From the cell containing the given text, extract its center point as [x, y] coordinate. 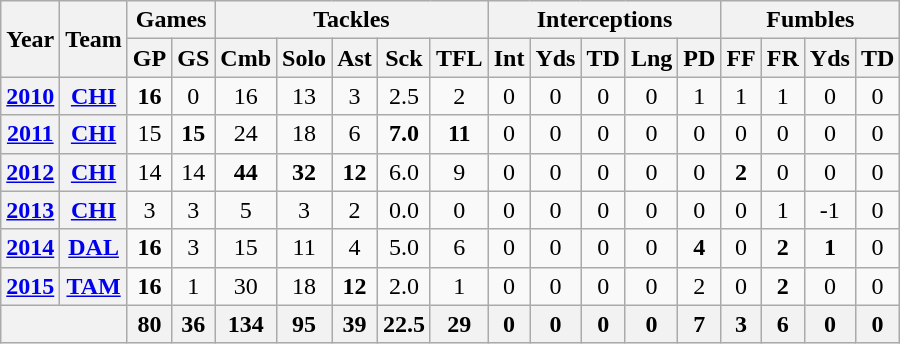
9 [459, 172]
GP [149, 58]
TFL [459, 58]
7 [700, 324]
29 [459, 324]
FR [782, 58]
Team [94, 39]
2.0 [404, 286]
Cmb [246, 58]
13 [304, 96]
6.0 [404, 172]
GS [194, 58]
5 [246, 210]
Ast [355, 58]
7.0 [404, 134]
Year [30, 39]
134 [246, 324]
2012 [30, 172]
Sck [404, 58]
32 [304, 172]
36 [194, 324]
95 [304, 324]
FF [741, 58]
2011 [30, 134]
Tackles [352, 20]
Lng [651, 58]
2015 [30, 286]
Fumbles [810, 20]
PD [700, 58]
TAM [94, 286]
24 [246, 134]
2013 [30, 210]
5.0 [404, 248]
-1 [830, 210]
2014 [30, 248]
44 [246, 172]
Solo [304, 58]
Int [509, 58]
DAL [94, 248]
30 [246, 286]
2010 [30, 96]
0.0 [404, 210]
Games [170, 20]
80 [149, 324]
Interceptions [604, 20]
2.5 [404, 96]
22.5 [404, 324]
39 [355, 324]
